For the text-containing cell, return its midpoint in [x, y] coordinate format. 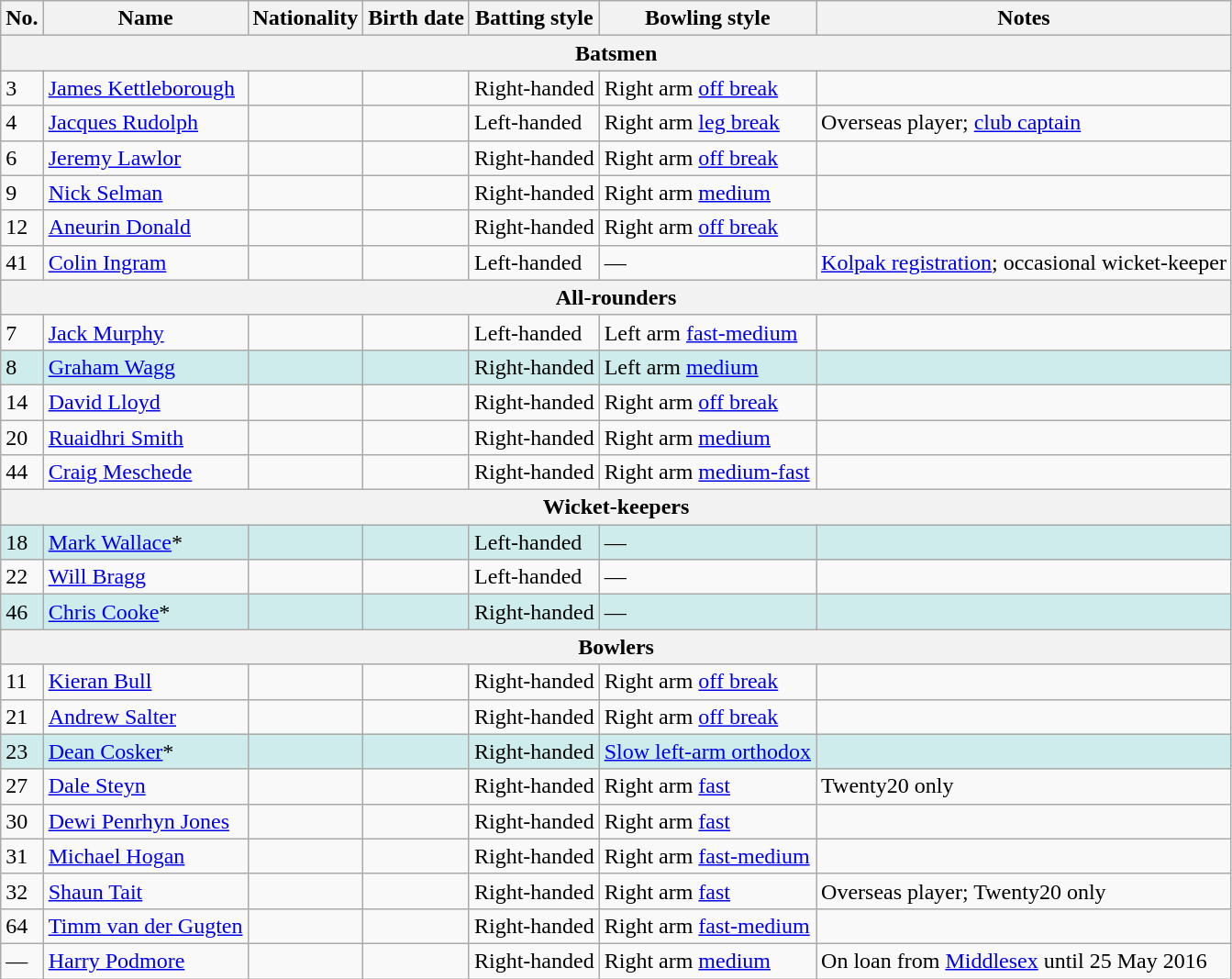
Batsmen [616, 53]
All-rounders [616, 297]
64 [22, 926]
Dale Steyn [145, 786]
Timm van der Gugten [145, 926]
Mark Wallace* [145, 542]
30 [22, 821]
32 [22, 891]
Name [145, 18]
Nick Selman [145, 193]
On loan from Middlesex until 25 May 2016 [1024, 961]
Jack Murphy [145, 332]
Harry Podmore [145, 961]
27 [22, 786]
Ruaidhri Smith [145, 438]
9 [22, 193]
Twenty20 only [1024, 786]
Will Bragg [145, 577]
7 [22, 332]
Left arm fast-medium [707, 332]
6 [22, 158]
Birth date [416, 18]
Michael Hogan [145, 856]
No. [22, 18]
12 [22, 228]
14 [22, 402]
11 [22, 682]
Overseas player; Twenty20 only [1024, 891]
Wicket-keepers [616, 507]
3 [22, 88]
Batting style [534, 18]
8 [22, 367]
Andrew Salter [145, 717]
Shaun Tait [145, 891]
David Lloyd [145, 402]
21 [22, 717]
Slow left-arm orthodox [707, 751]
Bowling style [707, 18]
Kolpak registration; occasional wicket-keeper [1024, 262]
Right arm medium-fast [707, 473]
Jeremy Lawlor [145, 158]
Right arm leg break [707, 123]
Nationality [305, 18]
Notes [1024, 18]
Dewi Penrhyn Jones [145, 821]
4 [22, 123]
Dean Cosker* [145, 751]
22 [22, 577]
46 [22, 612]
Craig Meschede [145, 473]
Graham Wagg [145, 367]
Overseas player; club captain [1024, 123]
Aneurin Donald [145, 228]
Chris Cooke* [145, 612]
18 [22, 542]
Bowlers [616, 647]
44 [22, 473]
Colin Ingram [145, 262]
James Kettleborough [145, 88]
31 [22, 856]
23 [22, 751]
Left arm medium [707, 367]
Jacques Rudolph [145, 123]
Kieran Bull [145, 682]
41 [22, 262]
20 [22, 438]
